Extract the (X, Y) coordinate from the center of the cell holding the provided text.  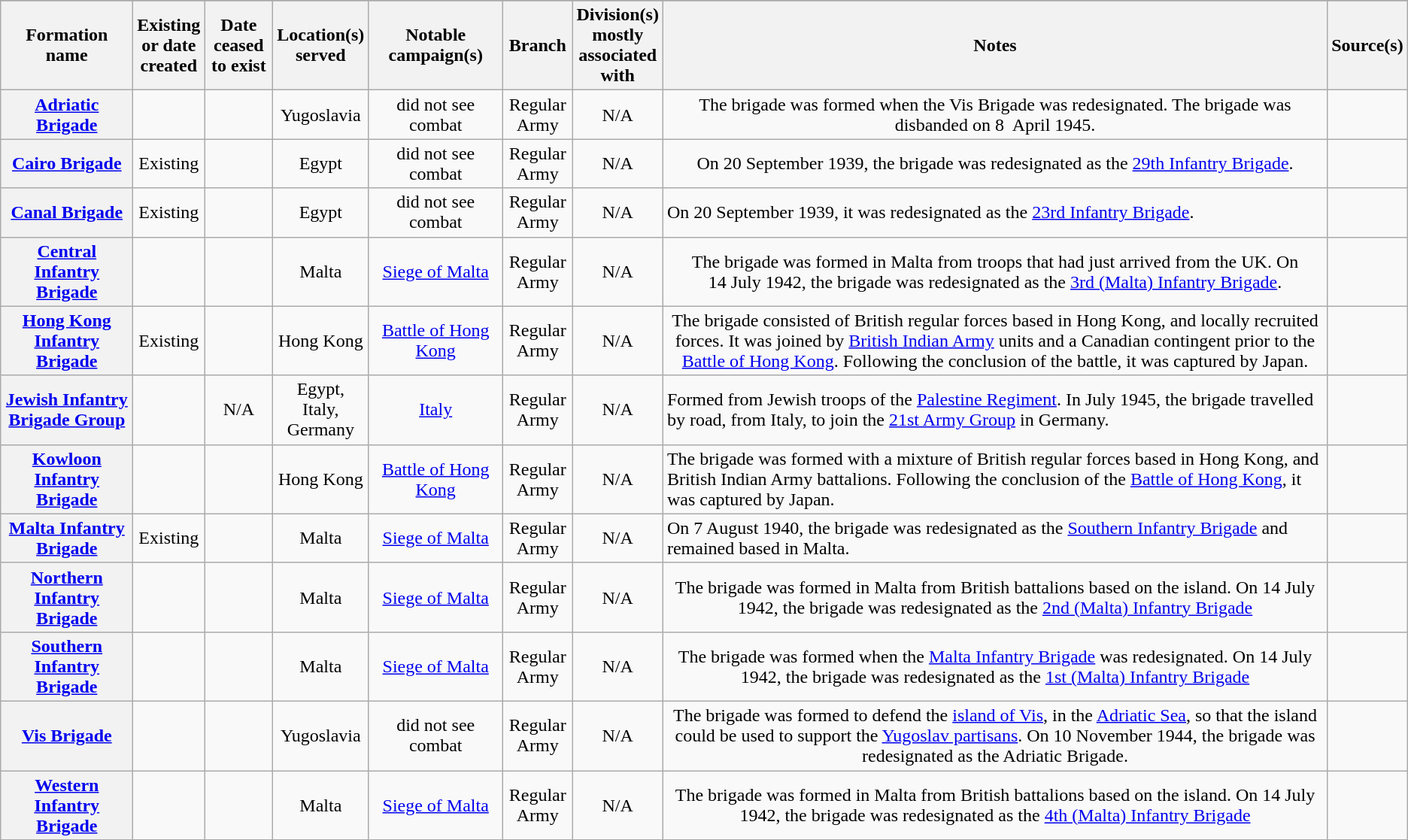
Italy (436, 410)
The brigade was formed when the Vis Brigade was redesignated. The brigade was disbanded on 8 April 1945. (994, 114)
Location(s) served (320, 45)
Formed from Jewish troops of the Palestine Regiment. In July 1945, the brigade travelled by road, from Italy, to join the 21st Army Group in Germany. (994, 410)
Central Infantry Brigade (67, 271)
Southern Infantry Brigade (67, 666)
Formation name (67, 45)
Hong Kong Infantry Brigade (67, 341)
Existing or date created (168, 45)
Kowloon Infantry Brigade (67, 479)
Notes (994, 45)
Egypt, Italy, Germany (320, 410)
Date ceased to exist (239, 45)
Adriatic Brigade (67, 114)
On 20 September 1939, the brigade was redesignated as the 29th Infantry Brigade. (994, 164)
On 20 September 1939, it was redesignated as the 23rd Infantry Brigade. (994, 212)
Northern Infantry Brigade (67, 597)
Canal Brigade (67, 212)
Notable campaign(s) (436, 45)
Malta Infantry Brigade (67, 538)
Western Infantry Brigade (67, 805)
Source(s) (1367, 45)
Branch (538, 45)
Division(s) mostly associated with (618, 45)
Cairo Brigade (67, 164)
Vis Brigade (67, 735)
Jewish Infantry Brigade Group (67, 410)
On 7 August 1940, the brigade was redesignated as the Southern Infantry Brigade and remained based in Malta. (994, 538)
